Return the [X, Y] coordinate for the center point of the cell that contains the specified text.  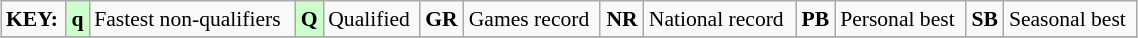
GR [442, 19]
PB [816, 19]
Q [309, 19]
NR [622, 19]
Seasonal best [1070, 19]
Qualified [371, 19]
q [78, 19]
SB [985, 19]
Personal best [900, 19]
Fastest non-qualifiers [192, 19]
National record [720, 19]
Games record [532, 19]
KEY: [34, 19]
